Provide the (X, Y) coordinate of the cell's center where the given text is located.  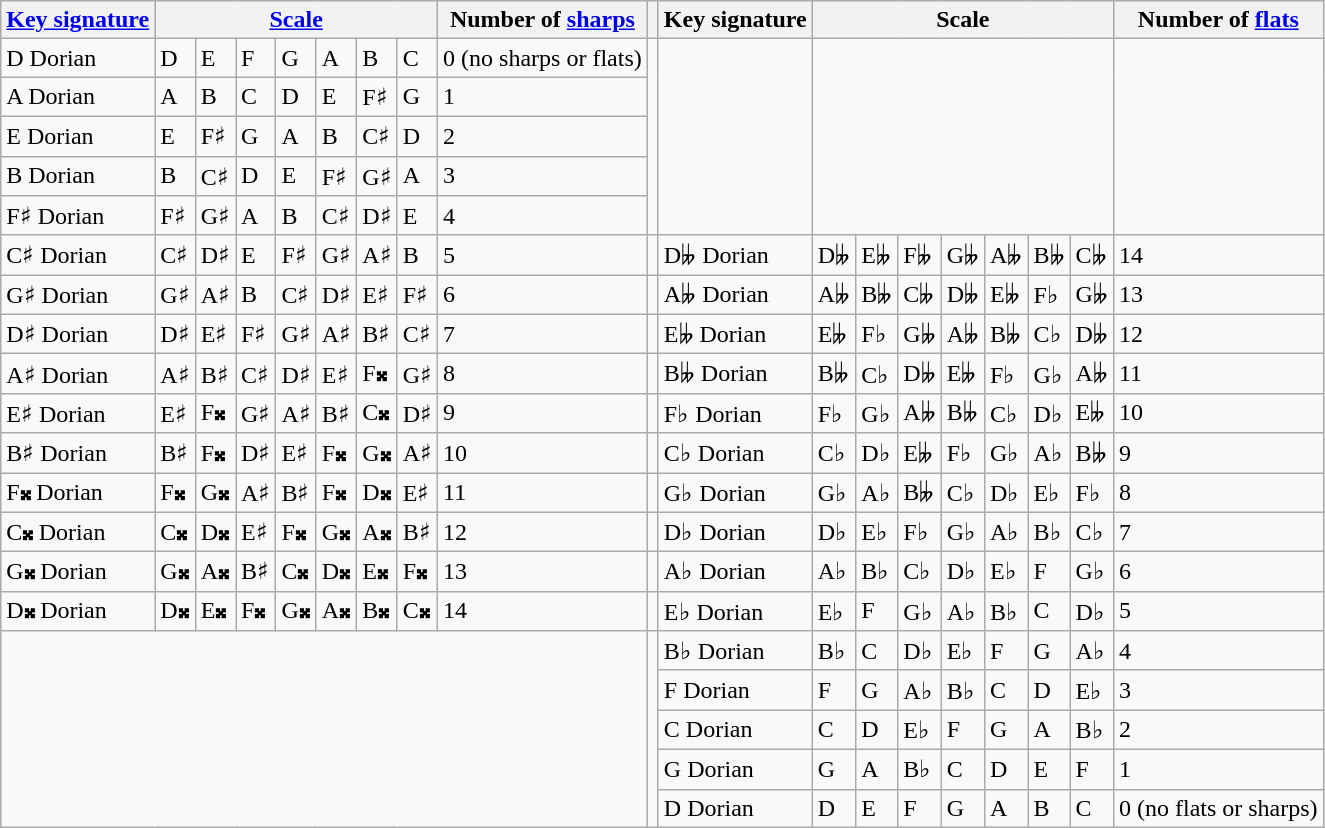
D♭ Dorian (735, 532)
F♯ Dorian (78, 216)
E𝄫 Dorian (735, 334)
A♯ Dorian (78, 374)
E♯ Dorian (78, 413)
F Dorian (735, 690)
C Dorian (735, 730)
E♭ Dorian (735, 611)
G♭ Dorian (735, 492)
G♯ Dorian (78, 295)
B♭ Dorian (735, 651)
0 (no sharps or flats) (543, 58)
F♭ Dorian (735, 413)
C♯ Dorian (78, 255)
C♭ Dorian (735, 453)
Number of sharps (543, 20)
D♯ Dorian (78, 334)
D𝄫 Dorian (735, 255)
A Dorian (78, 97)
B Dorian (78, 176)
B𝄪 (377, 611)
Number of flats (1218, 20)
F𝄫 (920, 255)
A♭ Dorian (735, 572)
F𝄪 Dorian (78, 492)
D𝄪 Dorian (78, 611)
G𝄪 Dorian (78, 572)
C𝄪 Dorian (78, 532)
A𝄫 Dorian (735, 295)
E Dorian (78, 136)
B𝄫 Dorian (735, 374)
G Dorian (735, 769)
0 (no flats or sharps) (1218, 808)
B♯ Dorian (78, 453)
